Locate the cell with the specified text and output its (x, y) center coordinate. 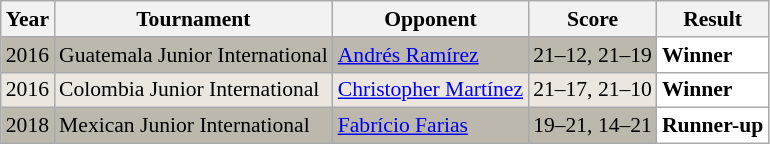
21–17, 21–10 (592, 90)
Result (712, 19)
Opponent (430, 19)
Tournament (194, 19)
Runner-up (712, 126)
Andrés Ramírez (430, 55)
Colombia Junior International (194, 90)
21–12, 21–19 (592, 55)
Christopher Martínez (430, 90)
Year (28, 19)
Guatemala Junior International (194, 55)
Mexican Junior International (194, 126)
2018 (28, 126)
19–21, 14–21 (592, 126)
Score (592, 19)
Fabrício Farias (430, 126)
